For the text-containing cell, return its midpoint in [x, y] coordinate format. 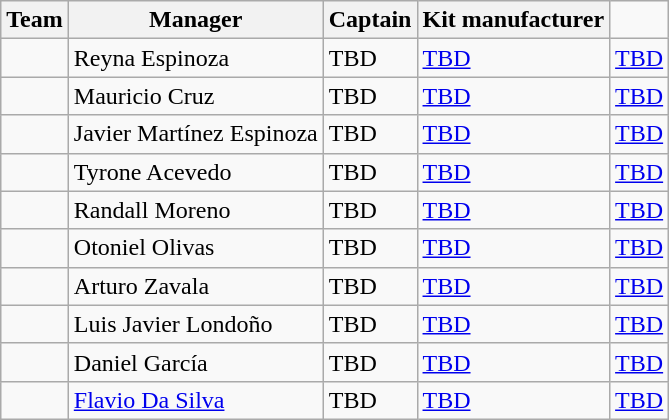
Arturo Zavala [196, 286]
Tyrone Acevedo [196, 172]
Kit manufacturer [514, 20]
Javier Martínez Espinoza [196, 134]
Captain [370, 20]
Flavio Da Silva [196, 400]
Otoniel Olivas [196, 248]
Mauricio Cruz [196, 96]
Luis Javier Londoño [196, 324]
Team [35, 20]
Reyna Espinoza [196, 58]
Manager [196, 20]
Daniel García [196, 362]
Randall Moreno [196, 210]
